Extract the [X, Y] coordinate from the center of the cell holding the provided text.  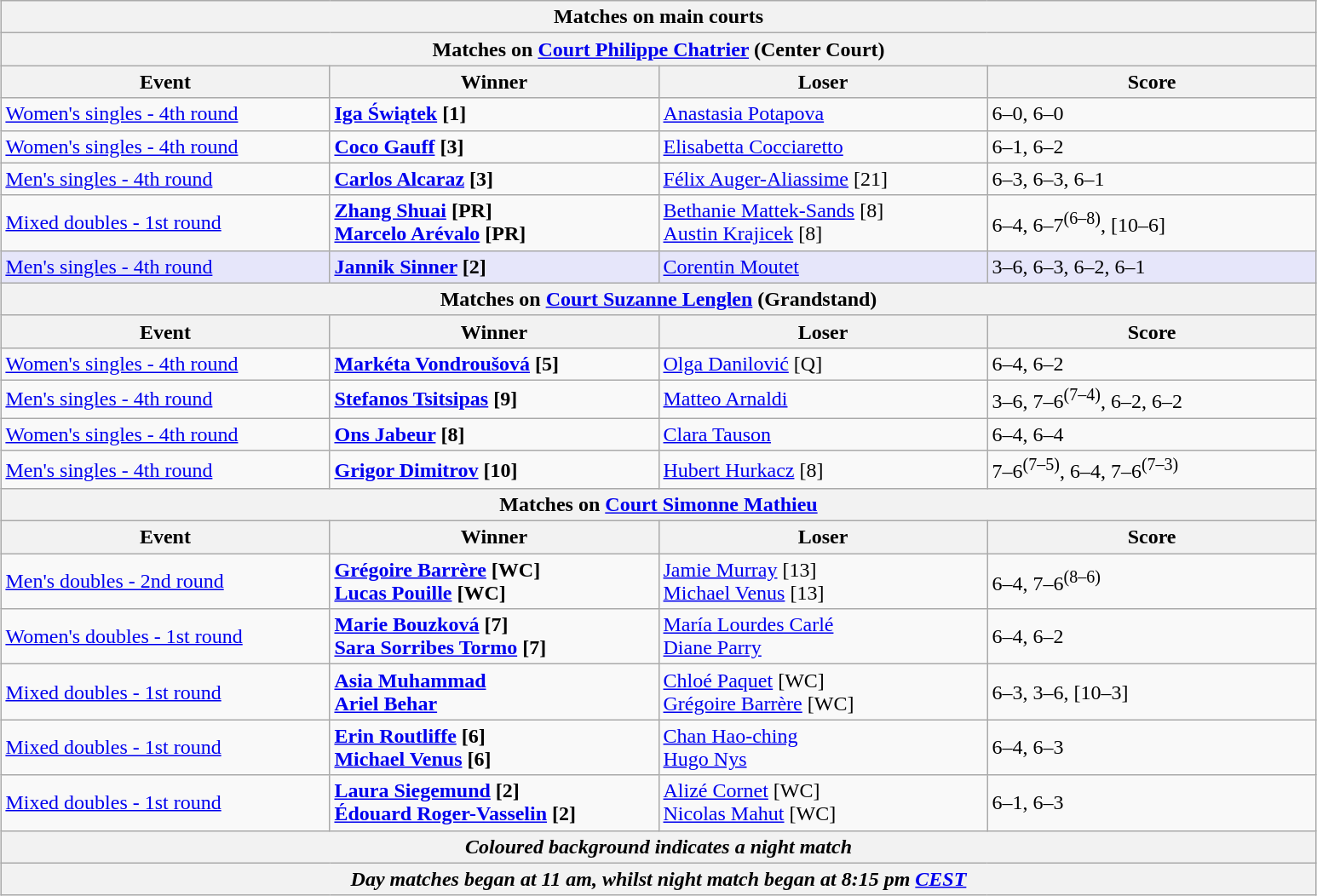
6–0, 6–0 [1152, 114]
6–3, 6–3, 6–1 [1152, 179]
6–4, 6–4 [1152, 434]
Asia Muhammad Ariel Behar [494, 692]
3–6, 7–6(7–4), 6–2, 6–2 [1152, 399]
Clara Tauson [823, 434]
Bethanie Mattek-Sands [8] Austin Krajicek [8] [823, 223]
Olga Danilović [Q] [823, 364]
3–6, 6–3, 6–2, 6–1 [1152, 267]
Jannik Sinner [2] [494, 267]
Alizé Cornet [WC] Nicolas Mahut [WC] [823, 802]
Elisabetta Cocciaretto [823, 146]
Carlos Alcaraz [3] [494, 179]
6–3, 3–6, [10–3] [1152, 692]
Félix Auger-Aliassime [21] [823, 179]
Coloured background indicates a night match [658, 847]
Coco Gauff [3] [494, 146]
Corentin Moutet [823, 267]
Matches on Court Philippe Chatrier (Center Court) [658, 49]
6–1, 6–3 [1152, 802]
Matches on Court Suzanne Lenglen (Grandstand) [658, 299]
Matches on Court Simonne Mathieu [658, 505]
Ons Jabeur [8] [494, 434]
7–6(7–5), 6–4, 7–6(7–3) [1152, 470]
Iga Świątek [1] [494, 114]
Grigor Dimitrov [10] [494, 470]
Chloé Paquet [WC] Grégoire Barrère [WC] [823, 692]
Laura Siegemund [2] Édouard Roger-Vasselin [2] [494, 802]
Jamie Murray [13] Michael Venus [13] [823, 581]
Matteo Arnaldi [823, 399]
Chan Hao-ching Hugo Nys [823, 748]
6–4, 7–6(8–6) [1152, 581]
6–1, 6–2 [1152, 146]
Hubert Hurkacz [8] [823, 470]
Grégoire Barrère [WC] Lucas Pouille [WC] [494, 581]
Women's doubles - 1st round [165, 637]
Anastasia Potapova [823, 114]
6–4, 6–7(6–8), [10–6] [1152, 223]
Matches on main courts [658, 17]
Marie Bouzková [7] Sara Sorribes Tormo [7] [494, 637]
Men's doubles - 2nd round [165, 581]
Markéta Vondroušová [5] [494, 364]
Zhang Shuai [PR] Marcelo Arévalo [PR] [494, 223]
María Lourdes Carlé Diane Parry [823, 637]
Day matches began at 11 am, whilst night match began at 8:15 pm CEST [658, 879]
Erin Routliffe [6] Michael Venus [6] [494, 748]
6–4, 6–3 [1152, 748]
Stefanos Tsitsipas [9] [494, 399]
